For the text-containing cell, return its midpoint in [X, Y] coordinate format. 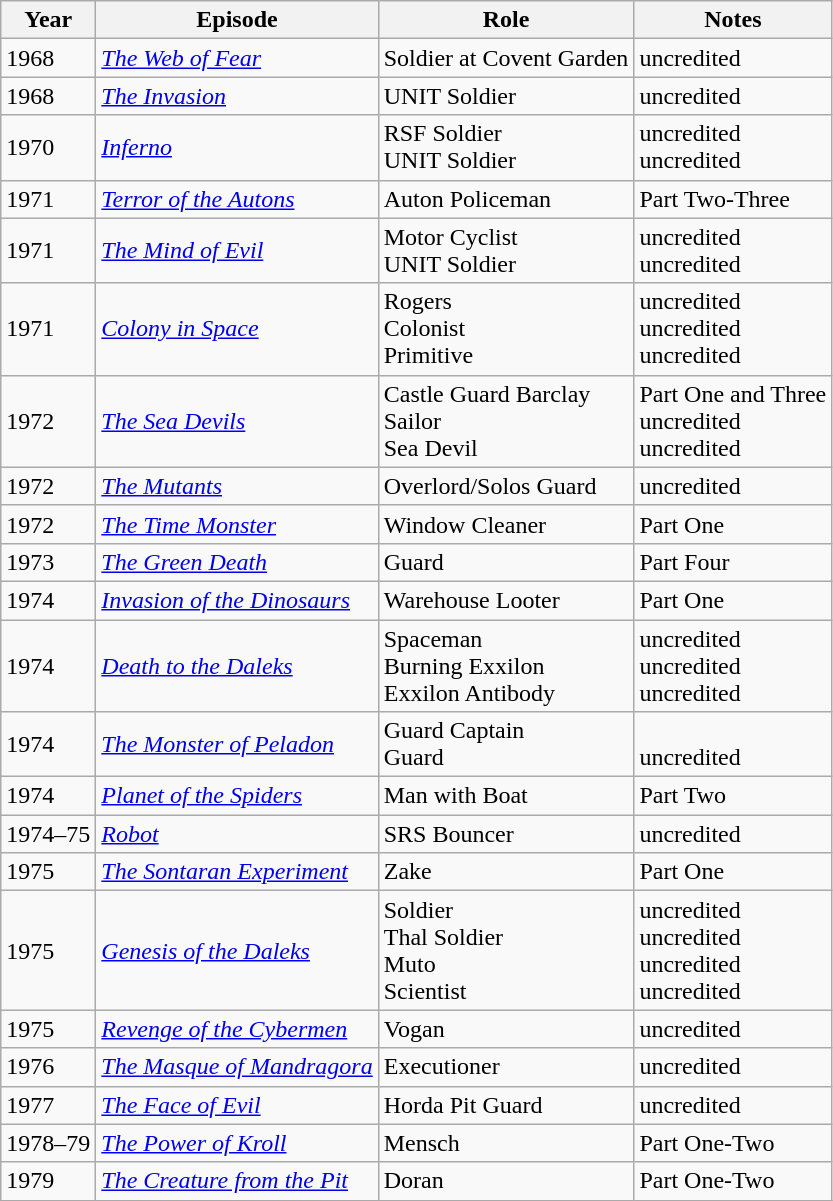
SoldierThal SoldierMutoScientist [506, 950]
The Mutants [237, 486]
Planet of the Spiders [237, 796]
1977 [48, 1105]
Motor CyclistUNIT Soldier [506, 250]
1974–75 [48, 834]
The Sontaran Experiment [237, 872]
Horda Pit Guard [506, 1105]
Mensch [506, 1143]
Zake [506, 872]
Colony in Space [237, 329]
Genesis of the Daleks [237, 950]
Notes [733, 20]
Warehouse Looter [506, 600]
1976 [48, 1067]
Inferno [237, 148]
Doran [506, 1181]
The Time Monster [237, 524]
SRS Bouncer [506, 834]
Castle Guard BarclaySailorSea Devil [506, 421]
Executioner [506, 1067]
Overlord/Solos Guard [506, 486]
Invasion of the Dinosaurs [237, 600]
Role [506, 20]
Man with Boat [506, 796]
1979 [48, 1181]
The Mind of Evil [237, 250]
1978–79 [48, 1143]
SpacemanBurning ExxilonExxilon Antibody [506, 666]
Window Cleaner [506, 524]
RogersColonistPrimitive [506, 329]
Guard [506, 562]
The Invasion [237, 96]
Guard CaptainGuard [506, 744]
Part Four [733, 562]
The Creature from the Pit [237, 1181]
The Masque of Mandragora [237, 1067]
Revenge of the Cybermen [237, 1029]
The Web of Fear [237, 58]
Soldier at Covent Garden [506, 58]
Part Two [733, 796]
Robot [237, 834]
The Power of Kroll [237, 1143]
Part Two-Three [733, 199]
UNIT Soldier [506, 96]
Part One and Threeuncrediteduncredited [733, 421]
Death to the Daleks [237, 666]
Terror of the Autons [237, 199]
Year [48, 20]
Episode [237, 20]
uncrediteduncrediteduncrediteduncredited [733, 950]
The Face of Evil [237, 1105]
1970 [48, 148]
The Green Death [237, 562]
Vogan [506, 1029]
RSF SoldierUNIT Soldier [506, 148]
The Monster of Peladon [237, 744]
1973 [48, 562]
Auton Policeman [506, 199]
The Sea Devils [237, 421]
